For the text-containing cell, return its midpoint in [x, y] coordinate format. 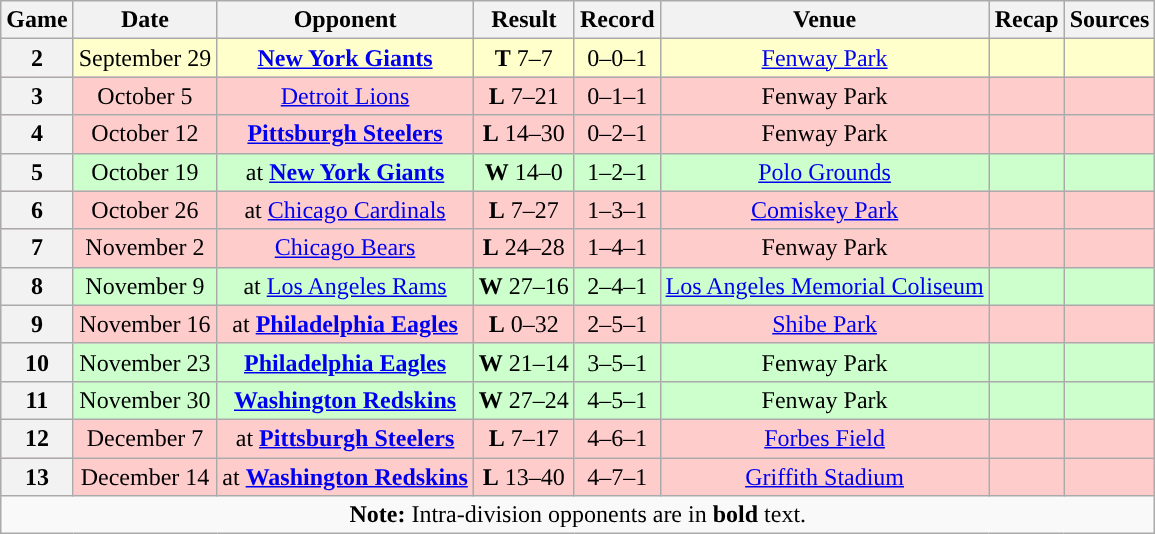
W 27–16 [524, 286]
Comiskey Park [824, 210]
4 [37, 134]
L 7–17 [524, 438]
1–2–1 [617, 172]
Polo Grounds [824, 172]
Philadelphia Eagles [345, 362]
L 7–21 [524, 96]
Los Angeles Memorial Coliseum [824, 286]
4–6–1 [617, 438]
November 23 [145, 362]
7 [37, 248]
2 [37, 58]
0–1–1 [617, 96]
September 29 [145, 58]
Griffith Stadium [824, 477]
Result [524, 20]
L 7–27 [524, 210]
4–5–1 [617, 400]
New York Giants [345, 58]
1–3–1 [617, 210]
November 16 [145, 324]
5 [37, 172]
at Los Angeles Rams [345, 286]
3 [37, 96]
13 [37, 477]
at Philadelphia Eagles [345, 324]
October 12 [145, 134]
6 [37, 210]
2–5–1 [617, 324]
2–4–1 [617, 286]
L 14–30 [524, 134]
L 0–32 [524, 324]
Sources [1110, 20]
Forbes Field [824, 438]
December 7 [145, 438]
Chicago Bears [345, 248]
October 5 [145, 96]
Game [37, 20]
1–4–1 [617, 248]
October 26 [145, 210]
Shibe Park [824, 324]
at Chicago Cardinals [345, 210]
Opponent [345, 20]
November 9 [145, 286]
November 30 [145, 400]
Record [617, 20]
T 7–7 [524, 58]
Detroit Lions [345, 96]
4–7–1 [617, 477]
at Washington Redskins [345, 477]
Pittsburgh Steelers [345, 134]
0–2–1 [617, 134]
L 13–40 [524, 477]
Venue [824, 20]
December 14 [145, 477]
L 24–28 [524, 248]
11 [37, 400]
3–5–1 [617, 362]
W 14–0 [524, 172]
Date [145, 20]
8 [37, 286]
at New York Giants [345, 172]
W 21–14 [524, 362]
November 2 [145, 248]
Recap [1026, 20]
10 [37, 362]
October 19 [145, 172]
Note: Intra-division opponents are in bold text. [578, 515]
Washington Redskins [345, 400]
at Pittsburgh Steelers [345, 438]
9 [37, 324]
12 [37, 438]
W 27–24 [524, 400]
0–0–1 [617, 58]
